For the text-containing cell, return its midpoint in [X, Y] coordinate format. 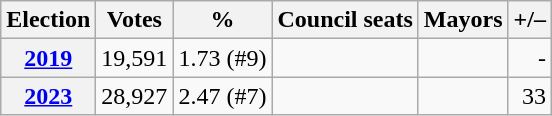
28,927 [134, 96]
% [222, 20]
2023 [48, 96]
+/– [530, 20]
Votes [134, 20]
19,591 [134, 58]
Council seats [345, 20]
Election [48, 20]
33 [530, 96]
1.73 (#9) [222, 58]
- [530, 58]
2.47 (#7) [222, 96]
Mayors [463, 20]
2019 [48, 58]
